From the cell containing the given text, extract its center point as [x, y] coordinate. 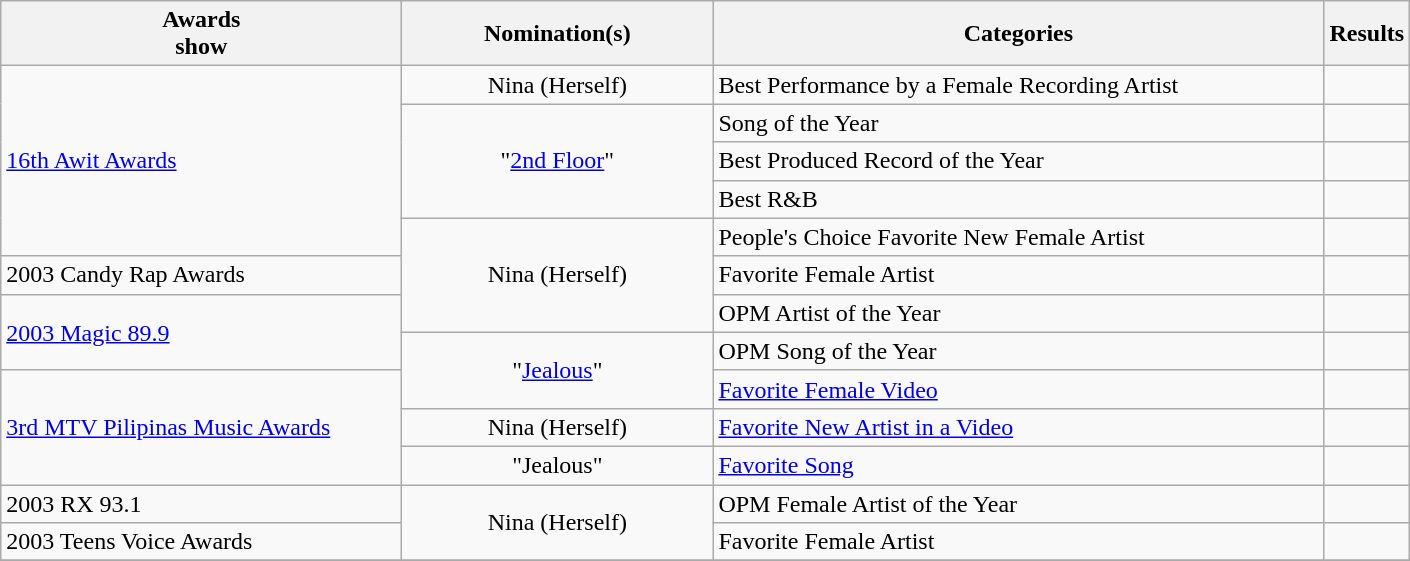
2003 Teens Voice Awards [202, 542]
People's Choice Favorite New Female Artist [1018, 237]
Results [1367, 34]
Awardsshow [202, 34]
Best Performance by a Female Recording Artist [1018, 85]
Best R&B [1018, 199]
Favorite Song [1018, 465]
2003 RX 93.1 [202, 503]
OPM Female Artist of the Year [1018, 503]
Favorite New Artist in a Video [1018, 427]
2003 Magic 89.9 [202, 332]
"2nd Floor" [558, 161]
2003 Candy Rap Awards [202, 275]
3rd MTV Pilipinas Music Awards [202, 427]
Song of the Year [1018, 123]
OPM Song of the Year [1018, 351]
Best Produced Record of the Year [1018, 161]
Nomination(s) [558, 34]
16th Awit Awards [202, 161]
Favorite Female Video [1018, 389]
Categories [1018, 34]
OPM Artist of the Year [1018, 313]
